Determine the (X, Y) coordinate at the center of the cell enclosing the given text.  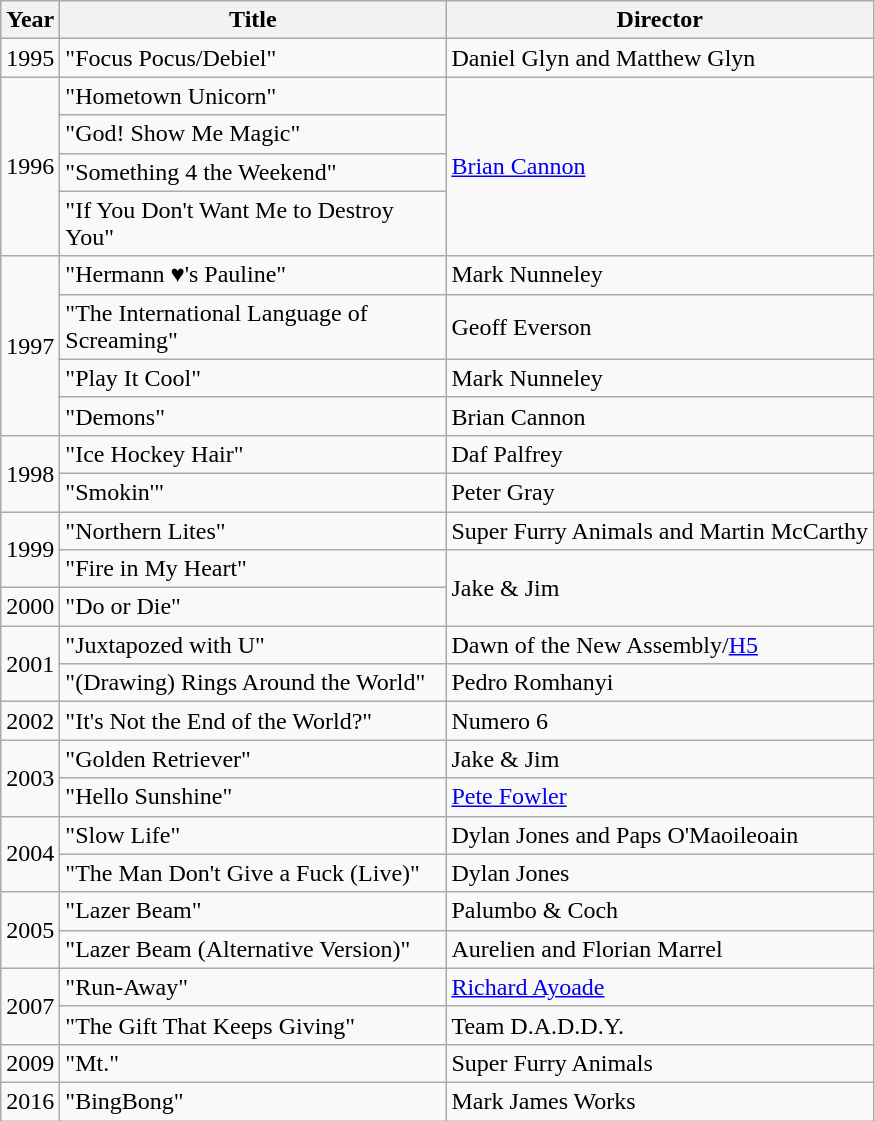
2001 (30, 664)
Pete Fowler (660, 797)
Year (30, 20)
"Smokin'" (253, 492)
1998 (30, 473)
Dawn of the New Assembly/H5 (660, 645)
"Slow Life" (253, 835)
Dylan Jones (660, 873)
Team D.A.D.D.Y. (660, 1025)
1999 (30, 550)
"The Man Don't Give a Fuck (Live)" (253, 873)
"Demons" (253, 416)
Richard Ayoade (660, 987)
2004 (30, 854)
"Focus Pocus/Debiel" (253, 58)
"If You Don't Want Me to Destroy You" (253, 224)
2016 (30, 1101)
Daniel Glyn and Matthew Glyn (660, 58)
Title (253, 20)
"Golden Retriever" (253, 759)
"The International Language of Screaming" (253, 326)
Aurelien and Florian Marrel (660, 949)
"God! Show Me Magic" (253, 134)
Super Furry Animals (660, 1063)
2003 (30, 778)
1996 (30, 166)
Peter Gray (660, 492)
1997 (30, 346)
"Hometown Unicorn" (253, 96)
"Mt." (253, 1063)
Super Furry Animals and Martin McCarthy (660, 531)
"BingBong" (253, 1101)
"Northern Lites" (253, 531)
2007 (30, 1006)
"Run-Away" (253, 987)
"Lazer Beam (Alternative Version)" (253, 949)
2009 (30, 1063)
Dylan Jones and Paps O'Maoileoain (660, 835)
1995 (30, 58)
"Hermann ♥'s Pauline" (253, 275)
"Ice Hockey Hair" (253, 454)
"Hello Sunshine" (253, 797)
"Fire in My Heart" (253, 569)
Palumbo & Coch (660, 911)
Mark James Works (660, 1101)
"(Drawing) Rings Around the World" (253, 683)
2000 (30, 607)
"Something 4 the Weekend" (253, 172)
"The Gift That Keeps Giving" (253, 1025)
"Juxtapozed with U" (253, 645)
"Play It Cool" (253, 378)
"Lazer Beam" (253, 911)
2005 (30, 930)
"It's Not the End of the World?" (253, 721)
Geoff Everson (660, 326)
Numero 6 (660, 721)
"Do or Die" (253, 607)
Director (660, 20)
Daf Palfrey (660, 454)
2002 (30, 721)
Pedro Romhanyi (660, 683)
